For the text-containing cell, return its midpoint in (x, y) coordinate format. 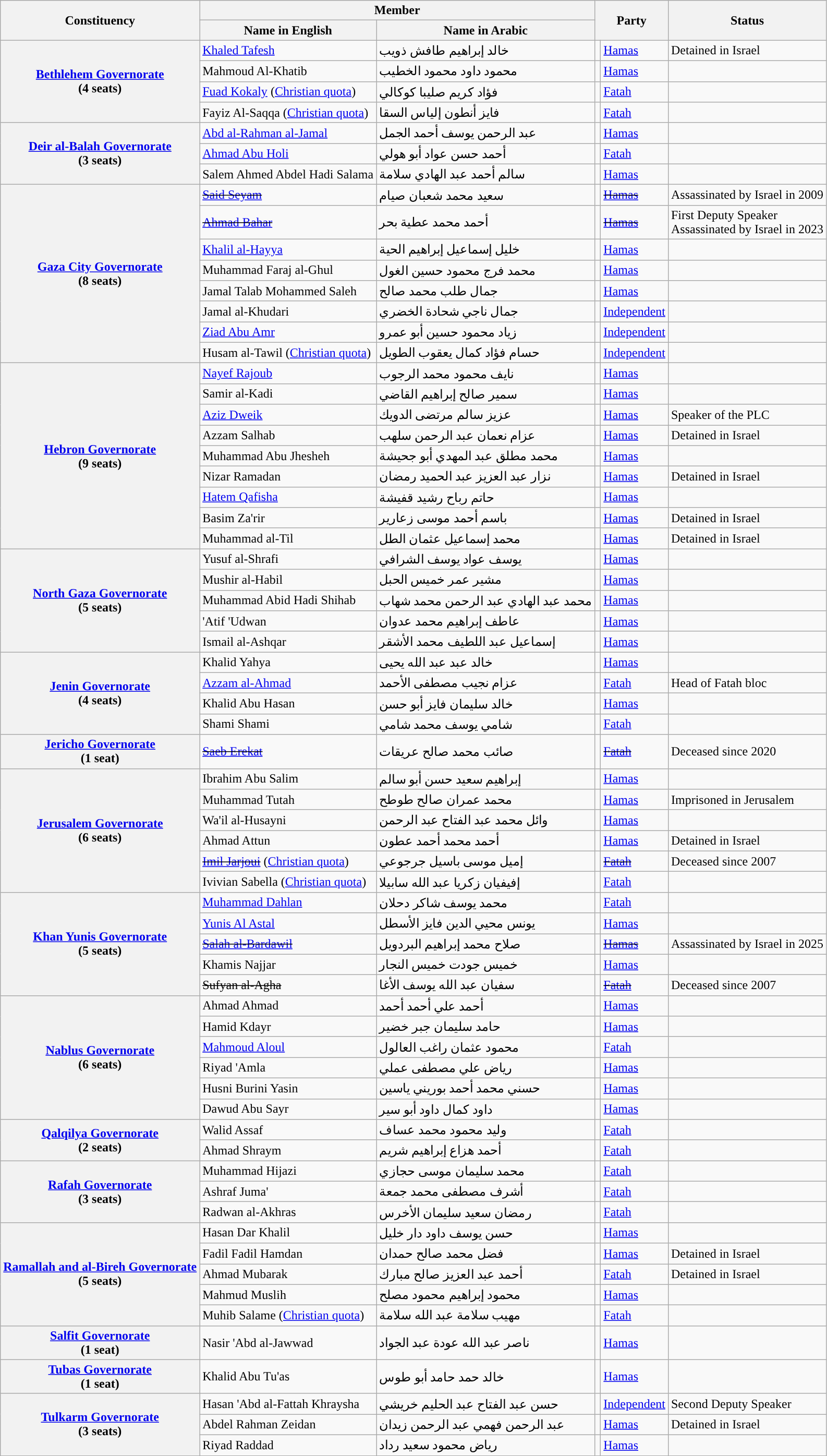
Husam al-Tawil (Christian quota) (288, 353)
Wa'il al-Husayni (288, 820)
Jamal Talab Mohammed Saleh (288, 291)
حسن عبد الفتاح عبد الحليم خريشي (486, 1404)
سفيان عبد الله يوسف الأغا (486, 985)
Qalqilya Governorate(2 seats) (100, 1140)
Assassinated by Israel in 2009 (747, 195)
Mahmoud Aloul (288, 1047)
باسم أحمد موسى زعارير (486, 518)
Muhammad Abid Hadi Shihab (288, 600)
أحمد محمد عطية بحر (486, 222)
وليد محمود محمد عساف (486, 1130)
حسني محمد أحمد بوريني ياسين (486, 1088)
Ahmad Ahmad (288, 1006)
خالد إبراهيم طافش ذويب (486, 51)
يوسف عواد يوسف الشرافي (486, 559)
Khamis Najjar (288, 965)
Speaker of the PLC (747, 415)
Khalid Yahya (288, 663)
سعيد محمد شعبان صيام (486, 195)
عزام نجيب مصطفى الأحمد (486, 683)
صلاح محمد إبراهيم البردويل (486, 944)
Muhammad Faraj al-Ghul (288, 270)
Deir al-Balah Governorate(3 seats) (100, 153)
Dawud Abu Sayr (288, 1109)
فؤاد كريم صليبا كوكالي (486, 92)
Abdel Rahman Zeidan (288, 1425)
محمود داود محمود الخطيب (486, 71)
سمير صالح إبراهيم القاضي (486, 394)
إبراهيم سعيد حسن أبو سالم (486, 779)
Party (632, 20)
Name in English (288, 30)
محمد يوسف شاكر دحلان (486, 903)
Said Seyam (288, 195)
Ashraf Juma' (288, 1192)
Imil Jarjoui (Christian quota) (288, 861)
داود كمال داود أبو سير (486, 1109)
Muhammad Hijazi (288, 1171)
Muhammad Dahlan (288, 903)
Fayiz Al-Saqqa (Christian quota) (288, 113)
Mahmud Muslih (288, 1295)
Salah al-Bardawil (288, 944)
أحمد محمد أحمد عطون (486, 841)
Ivivian Sabella (Christian quota) (288, 882)
حسام فؤاد كمال يعقوب الطويل (486, 353)
Nizar Ramadan (288, 477)
Nasir 'Abd al-Jawwad (288, 1343)
ناصر عبد الله عودة عبد الجواد (486, 1343)
Jericho Governorate(1 seat) (100, 751)
Nablus Governorate(6 seats) (100, 1057)
Yunis Al Astal (288, 923)
أحمد هزاع إبراهيم شريم (486, 1150)
محمد سليمان موسى حجازي (486, 1171)
خليل إسماعيل إبراهيم الحية (486, 249)
Hasan 'Abd al-Fattah Khraysha (288, 1404)
Mahmoud Al-Khatib (288, 71)
جمال طلب محمد صالح (486, 291)
Muhib Salame (Christian quota) (288, 1316)
Ahmad Bahar (288, 222)
First Deputy SpeakerAssassinated by Israel in 2023 (747, 222)
رياض محمود سعيد رداد (486, 1445)
رياض علي مصطفى عملي (486, 1068)
North Gaza Governorate(5 seats) (100, 600)
فايز أنطون إلياس السقا (486, 113)
Name in Arabic (486, 30)
Fadil Fadil Hamdan (288, 1254)
محمد مطلق عبد المهدي أبو جحيشة (486, 456)
إفيفيان زكريا عبد الله سابيلا (486, 882)
محمد إسماعيل عثمان الطل (486, 538)
شامي يوسف محمد شامي (486, 724)
فضل محمد صالح حمدان (486, 1254)
Azzam Salhab (288, 435)
أحمد حسن عواد أبو هولي (486, 154)
Hamid Kdayr (288, 1027)
Imprisoned in Jerusalem (747, 800)
Salfit Governorate(1 seat) (100, 1343)
Ibrahim Abu Salim (288, 779)
Nayef Rajoub (288, 374)
زياد محمود حسين أبو عمرو (486, 332)
محمد عمران صالح طوطح (486, 800)
Tulkarm Governorate(3 seats) (100, 1424)
عزيز سالم مرتضى الدويك (486, 415)
رمضان سعيد سليمان الأخرس (486, 1212)
أحمد عبد العزيز صالح مبارك (486, 1274)
Member (397, 10)
Deceased since 2020 (747, 751)
Jenin Governorate(4 seats) (100, 693)
Salem Ahmed Abdel Hadi Salama (288, 174)
Muhammad Tutah (288, 800)
Khaled Tafesh (288, 51)
عاطف إبراهيم محمد عدوان (486, 621)
Jamal al-Khudari (288, 311)
Assassinated by Israel in 2025 (747, 944)
خالد حمد حامد أبو طوس (486, 1376)
سالم أحمد عبد الهادي سلامة (486, 174)
مشير عمر خميس الحبل (486, 580)
Status (747, 20)
إميل موسى باسيل جرجوعي (486, 861)
Jerusalem Governorate(6 seats) (100, 831)
Saeb Erekat (288, 751)
Basim Za'rir (288, 518)
وائل محمد عبد الفتاح عبد الرحمن (486, 820)
Ismail al-Ashqar (288, 642)
Rafah Governorate(3 seats) (100, 1192)
Yusuf al-Shrafi (288, 559)
محمد فرج محمود حسين الغول (486, 270)
عبد الرحمن يوسف أحمد الجمل (486, 133)
Khalid Abu Hasan (288, 704)
نايف محمود محمد الرجوب (486, 374)
حاتم رباح رشيد قفيشة (486, 497)
Abd al-Rahman al-Jamal (288, 133)
Bethlehem Governorate(4 seats) (100, 81)
محمود عثمان راغب العالول (486, 1047)
Gaza City Governorate(8 seats) (100, 274)
Hatem Qafisha (288, 497)
Khalil al-Hayya (288, 249)
يونس محيي الدين فايز الأسطل (486, 923)
خالد سليمان فايز أبو حسن (486, 704)
حسن يوسف داود دار خليل (486, 1233)
Head of Fatah bloc (747, 683)
Walid Assaf (288, 1130)
Hasan Dar Khalil (288, 1233)
Samir al-Kadi (288, 394)
نزار عبد العزيز عبد الحميد رمضان (486, 477)
Muhammad Abu Jhesheh (288, 456)
Azzam al-Ahmad (288, 683)
Tubas Governorate(1 seat) (100, 1376)
Ramallah and al-Bireh Governorate(5 seats) (100, 1274)
Ahmad Mubarak (288, 1274)
Muhammad al-Til (288, 538)
Mushir al-Habil (288, 580)
عبد الرحمن فهمي عبد الرحمن زيدان (486, 1425)
محمد عبد الهادي عبد الرحمن محمد شهاب (486, 600)
عزام نعمان عبد الرحمن سلهب (486, 435)
أشرف مصطفى محمد جمعة (486, 1192)
Khalid Abu Tu'as (288, 1376)
'Atif 'Udwan (288, 621)
Riyad Raddad (288, 1445)
صائب محمد صالح عريقات (486, 751)
خالد عبد عبد الله يحيى (486, 663)
Ahmad Attun (288, 841)
Shami Shami (288, 724)
Hebron Governorate(9 seats) (100, 456)
Riyad 'Amla (288, 1068)
Husni Burini Yasin (288, 1088)
إسماعيل عبد اللطيف محمد الأشقر (486, 642)
Fuad Kokaly (Christian quota) (288, 92)
Constituency (100, 20)
Second Deputy Speaker (747, 1404)
Khan Yunis Governorate(5 seats) (100, 944)
Sufyan al-Agha (288, 985)
Ahmad Abu Holi (288, 154)
Aziz Dweik (288, 415)
خميس جودت خميس النجار (486, 965)
حامد سليمان جبر خضير (486, 1027)
Radwan al-Akhras (288, 1212)
Ziad Abu Amr (288, 332)
أحمد علي أحمد أحمد (486, 1006)
محمود إبراهيم محمود مصلح (486, 1295)
مهيب سلامة عبد الله سلامة (486, 1316)
Ahmad Shraym (288, 1150)
جمال ناجي شحادة الخضري (486, 311)
